Locate the cell with the specified text and output its (x, y) center coordinate. 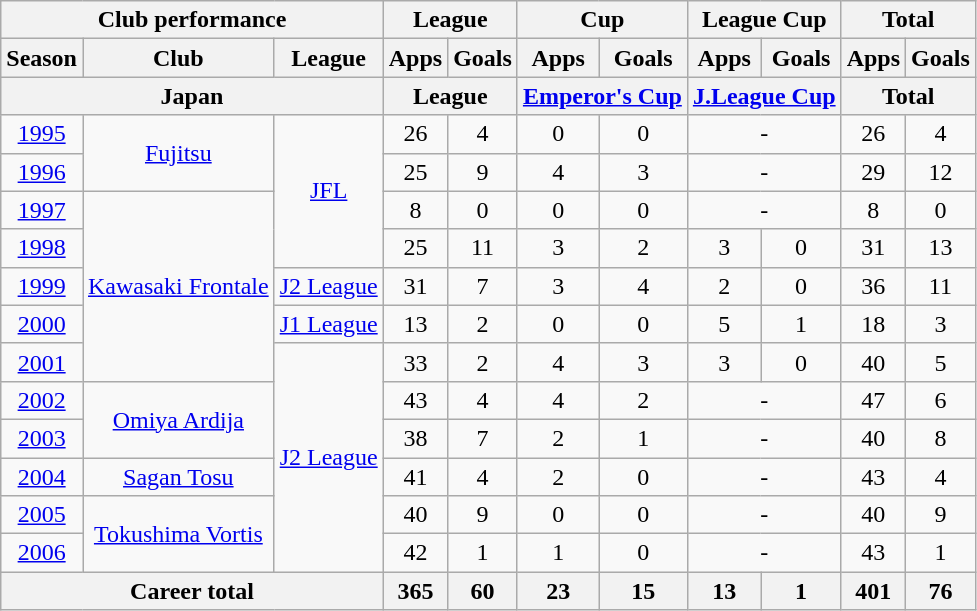
1995 (42, 134)
2002 (42, 400)
2006 (42, 553)
J1 League (328, 324)
29 (873, 172)
Club (178, 58)
60 (483, 591)
1998 (42, 248)
Emperor's Cup (602, 96)
Japan (192, 96)
2003 (42, 438)
365 (415, 591)
36 (873, 286)
401 (873, 591)
J.League Cup (764, 96)
Cup (602, 20)
League Cup (764, 20)
1999 (42, 286)
Career total (192, 591)
1996 (42, 172)
12 (941, 172)
Tokushima Vortis (178, 534)
15 (643, 591)
38 (415, 438)
Kawasaki Frontale (178, 286)
Club performance (192, 20)
18 (873, 324)
2005 (42, 515)
76 (941, 591)
2001 (42, 362)
42 (415, 553)
Omiya Ardija (178, 419)
41 (415, 477)
33 (415, 362)
Sagan Tosu (178, 477)
Fujitsu (178, 153)
1997 (42, 210)
23 (558, 591)
Season (42, 58)
JFL (328, 191)
2004 (42, 477)
47 (873, 400)
6 (941, 400)
2000 (42, 324)
